Return (X, Y) of the center of cell containing provided text 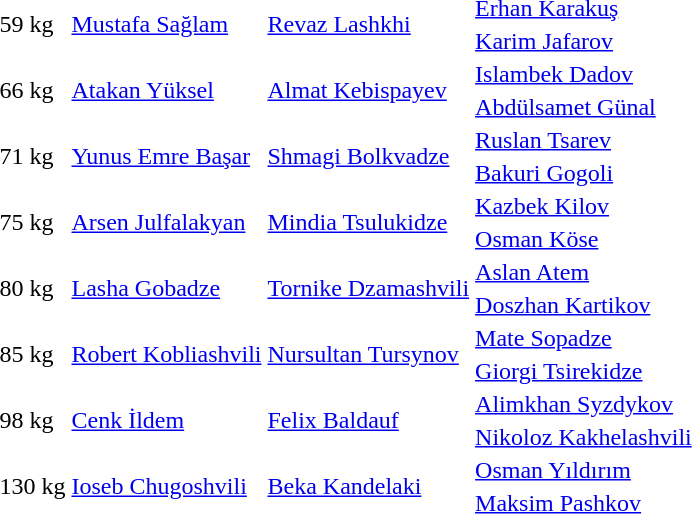
Lasha Gobadze (166, 288)
Tornike Dzamashvili (368, 288)
Atakan Yüksel (166, 90)
Felix Baldauf (368, 420)
Cenk İldem (166, 420)
Nursultan Tursynov (368, 354)
Arsen Julfalakyan (166, 222)
Robert Kobliashvili (166, 354)
Almat Kebispayev (368, 90)
Shmagi Bolkvadze (368, 156)
Yunus Emre Başar (166, 156)
Mindia Tsulukidze (368, 222)
